Detect which cell encompasses the target text, then output its [X, Y] center coordinate. 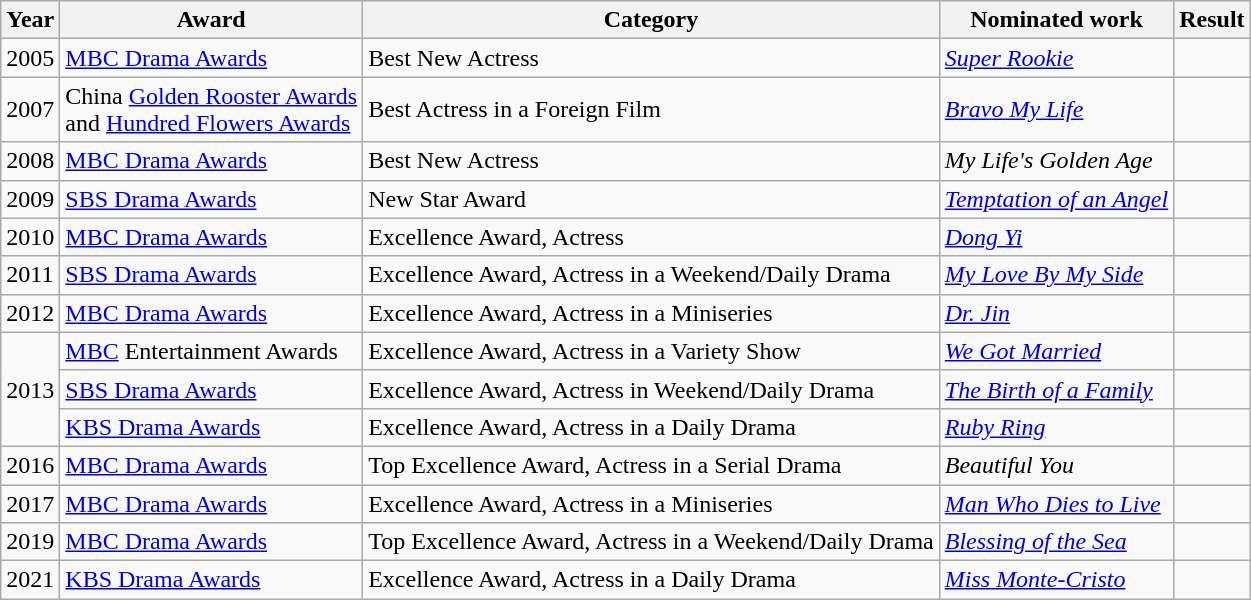
Miss Monte-Cristo [1056, 580]
Excellence Award, Actress in a Weekend/Daily Drama [652, 275]
My Love By My Side [1056, 275]
2008 [30, 161]
Nominated work [1056, 20]
Temptation of an Angel [1056, 199]
Excellence Award, Actress in a Variety Show [652, 351]
MBC Entertainment Awards [212, 351]
Dr. Jin [1056, 313]
The Birth of a Family [1056, 389]
Category [652, 20]
Excellence Award, Actress [652, 237]
Dong Yi [1056, 237]
New Star Award [652, 199]
Blessing of the Sea [1056, 542]
Top Excellence Award, Actress in a Serial Drama [652, 465]
Beautiful You [1056, 465]
2016 [30, 465]
Top Excellence Award, Actress in a Weekend/Daily Drama [652, 542]
Best Actress in a Foreign Film [652, 110]
My Life's Golden Age [1056, 161]
2017 [30, 503]
Super Rookie [1056, 58]
2009 [30, 199]
Excellence Award, Actress in Weekend/Daily Drama [652, 389]
Year [30, 20]
Award [212, 20]
2019 [30, 542]
2011 [30, 275]
China Golden Rooster Awards and Hundred Flowers Awards [212, 110]
2005 [30, 58]
2010 [30, 237]
Ruby Ring [1056, 427]
2013 [30, 389]
2007 [30, 110]
We Got Married [1056, 351]
Bravo My Life [1056, 110]
Result [1212, 20]
2012 [30, 313]
2021 [30, 580]
Man Who Dies to Live [1056, 503]
